Return the [x, y] coordinate for the center point of the cell that contains the specified text.  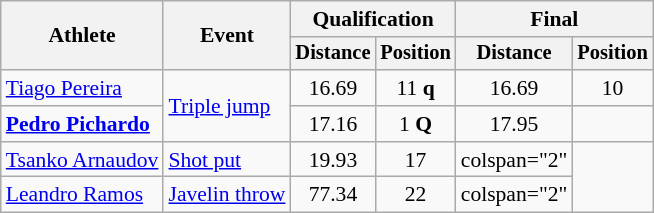
19.93 [332, 160]
Tsanko Arnaudov [82, 160]
17.16 [332, 124]
Athlete [82, 36]
10 [612, 88]
77.34 [332, 195]
Qualification [372, 19]
17.95 [514, 124]
Javelin throw [226, 195]
Event [226, 36]
11 q [415, 88]
Leandro Ramos [82, 195]
Triple jump [226, 106]
Tiago Pereira [82, 88]
Shot put [226, 160]
Final [554, 19]
17 [415, 160]
1 Q [415, 124]
Pedro Pichardo [82, 124]
22 [415, 195]
